Identify which cell holds the provided text, then report its [x, y] central coordinate. 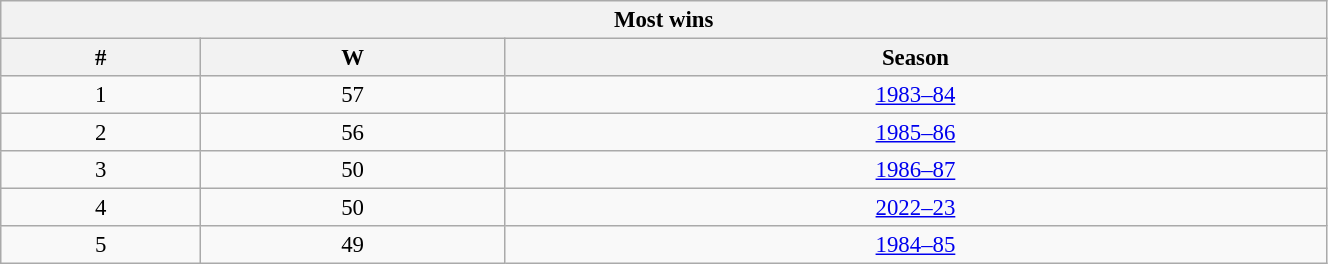
Most wins [664, 20]
Season [915, 58]
4 [101, 208]
5 [101, 245]
W [353, 58]
2 [101, 133]
56 [353, 133]
1986–87 [915, 170]
1984–85 [915, 245]
3 [101, 170]
1 [101, 95]
57 [353, 95]
49 [353, 245]
1985–86 [915, 133]
# [101, 58]
2022–23 [915, 208]
1983–84 [915, 95]
